For the text-containing cell, return its midpoint in (X, Y) coordinate format. 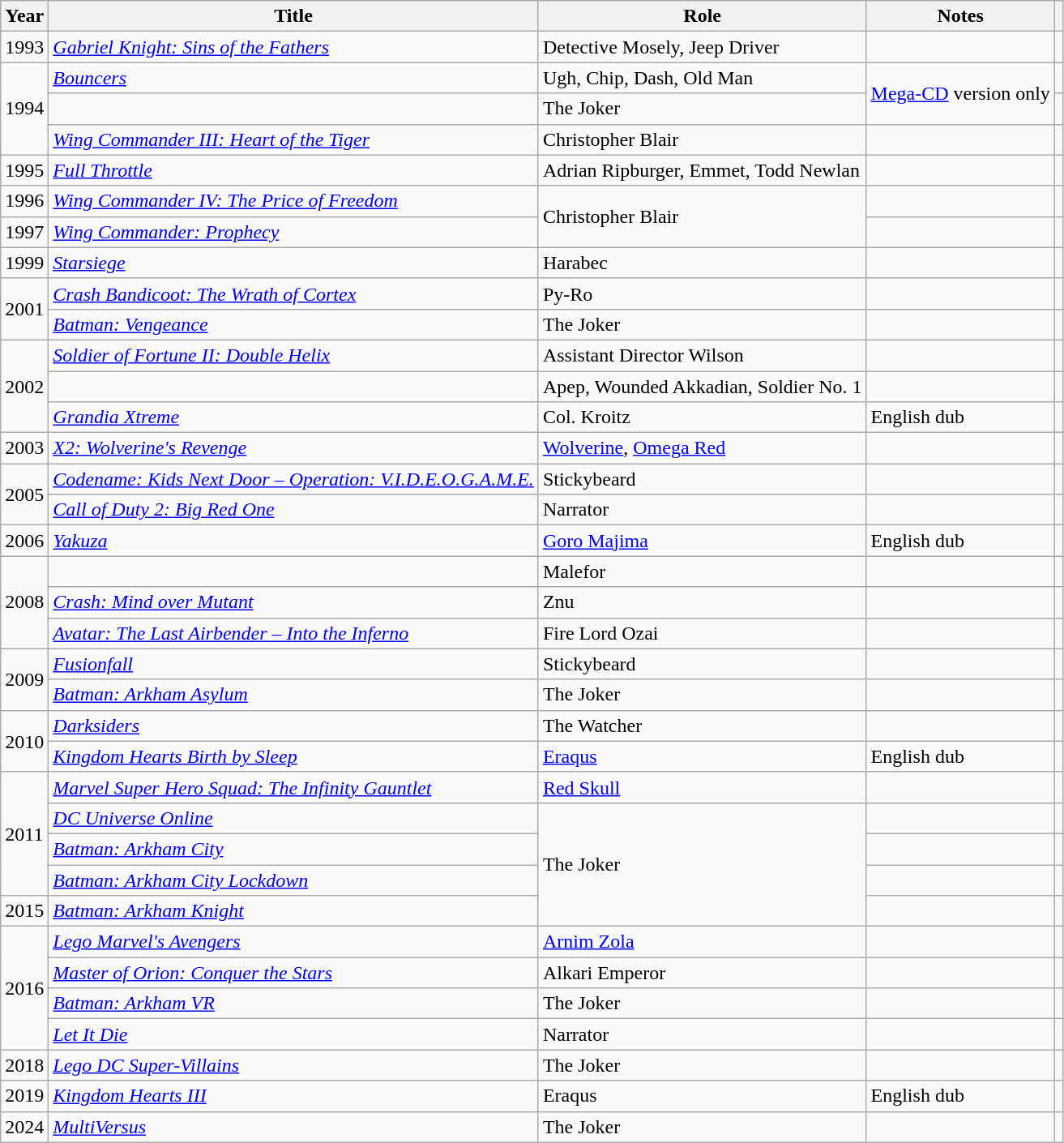
1995 (24, 170)
1993 (24, 47)
Avatar: The Last Airbender – Into the Inferno (293, 633)
2018 (24, 1065)
Assistant Director Wilson (702, 355)
Batman: Arkham City (293, 849)
Batman: Vengeance (293, 324)
Darksiders (293, 726)
X2: Wolverine's Revenge (293, 448)
2005 (24, 494)
Red Skull (702, 787)
Title (293, 16)
Kingdom Hearts III (293, 1096)
Arnim Zola (702, 942)
Master of Orion: Conquer the Stars (293, 973)
Harabec (702, 263)
2015 (24, 911)
DC Universe Online (293, 818)
Grandia Xtreme (293, 417)
MultiVersus (293, 1127)
Wolverine, Omega Red (702, 448)
Batman: Arkham Knight (293, 911)
Crash: Mind over Mutant (293, 602)
Notes (960, 16)
2008 (24, 602)
Marvel Super Hero Squad: The Infinity Gauntlet (293, 787)
Call of Duty 2: Big Red One (293, 510)
Detective Mosely, Jeep Driver (702, 47)
Codename: Kids Next Door – Operation: V.I.D.E.O.G.A.M.E. (293, 479)
Goro Majima (702, 541)
Py-Ro (702, 293)
Wing Commander III: Heart of the Tiger (293, 139)
Col. Kroitz (702, 417)
Wing Commander IV: The Price of Freedom (293, 201)
Kingdom Hearts Birth by Sleep (293, 756)
Soldier of Fortune II: Double Helix (293, 355)
2002 (24, 386)
2001 (24, 309)
Bouncers (293, 78)
Lego Marvel's Avengers (293, 942)
2009 (24, 679)
1994 (24, 109)
Batman: Arkham VR (293, 1004)
1996 (24, 201)
2006 (24, 541)
Malefor (702, 571)
2024 (24, 1127)
Role (702, 16)
2003 (24, 448)
1999 (24, 263)
Let It Die (293, 1034)
Adrian Ripburger, Emmet, Todd Newlan (702, 170)
Batman: Arkham City Lockdown (293, 880)
Alkari Emperor (702, 973)
Ugh, Chip, Dash, Old Man (702, 78)
Gabriel Knight: Sins of the Fathers (293, 47)
1997 (24, 232)
Apep, Wounded Akkadian, Soldier No. 1 (702, 387)
Wing Commander: Prophecy (293, 232)
Crash Bandicoot: The Wrath of Cortex (293, 293)
The Watcher (702, 726)
2011 (24, 833)
Batman: Arkham Asylum (293, 695)
Full Throttle (293, 170)
Fire Lord Ozai (702, 633)
Fusionfall (293, 664)
2019 (24, 1096)
Mega-CD version only (960, 93)
2016 (24, 988)
Znu (702, 602)
Lego DC Super-Villains (293, 1065)
Year (24, 16)
Starsiege (293, 263)
Yakuza (293, 541)
2010 (24, 741)
